Extract the (X, Y) coordinate from the center of the cell holding the provided text.  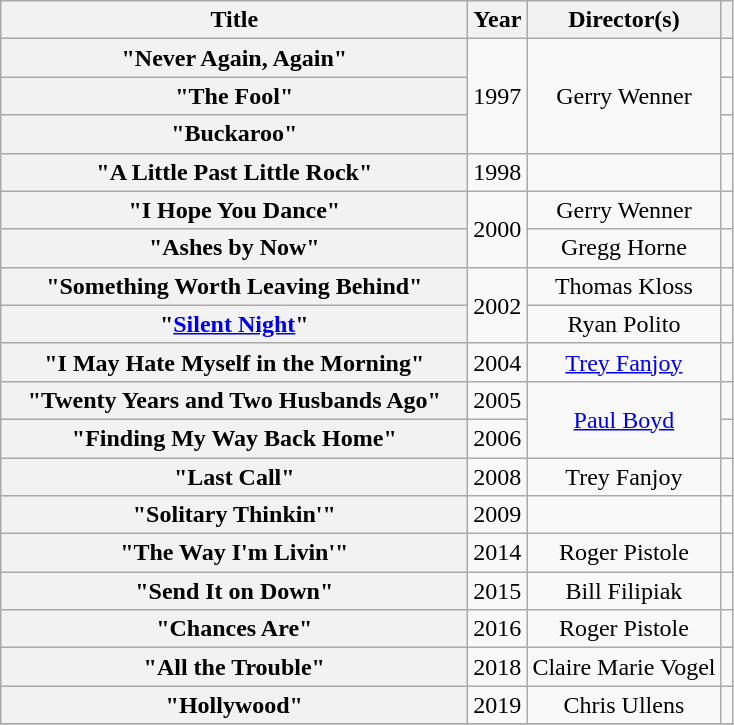
2018 (498, 667)
2008 (498, 477)
"Last Call" (234, 477)
2019 (498, 705)
2004 (498, 362)
Title (234, 20)
2000 (498, 229)
"Send It on Down" (234, 591)
2014 (498, 553)
Thomas Kloss (624, 286)
Paul Boyd (624, 419)
"Twenty Years and Two Husbands Ago" (234, 400)
1997 (498, 96)
Gregg Horne (624, 248)
"Something Worth Leaving Behind" (234, 286)
"I May Hate Myself in the Morning" (234, 362)
"The Way I'm Livin'" (234, 553)
"Never Again, Again" (234, 58)
Director(s) (624, 20)
2002 (498, 305)
"Chances Are" (234, 629)
"Buckaroo" (234, 134)
Chris Ullens (624, 705)
Ryan Polito (624, 324)
2009 (498, 515)
"A Little Past Little Rock" (234, 172)
"Hollywood" (234, 705)
"Finding My Way Back Home" (234, 438)
Year (498, 20)
"All the Trouble" (234, 667)
2016 (498, 629)
2005 (498, 400)
Claire Marie Vogel (624, 667)
"The Fool" (234, 96)
"I Hope You Dance" (234, 210)
"Solitary Thinkin'" (234, 515)
2015 (498, 591)
1998 (498, 172)
2006 (498, 438)
"Ashes by Now" (234, 248)
"Silent Night" (234, 324)
Bill Filipiak (624, 591)
